Extract the [X, Y] coordinate from the center of the cell holding the provided text.  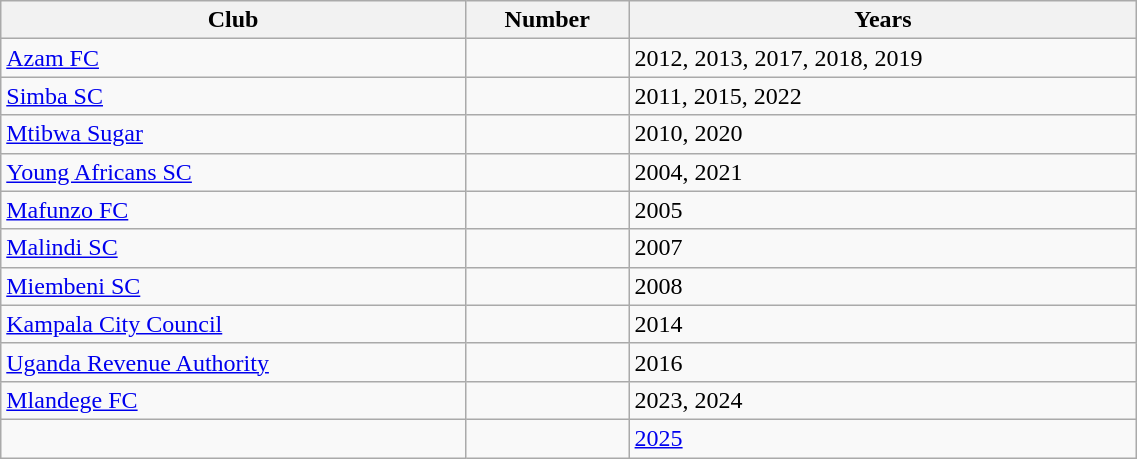
2005 [883, 210]
2023, 2024 [883, 400]
Kampala City Council [234, 324]
2010, 2020 [883, 134]
2004, 2021 [883, 172]
Years [883, 20]
Number [547, 20]
2014 [883, 324]
2011, 2015, 2022 [883, 96]
Mtibwa Sugar [234, 134]
Simba SC [234, 96]
Club [234, 20]
Mlandege FC [234, 400]
2008 [883, 286]
Malindi SC [234, 248]
2007 [883, 248]
Mafunzo FC [234, 210]
2012, 2013, 2017, 2018, 2019 [883, 58]
Azam FC [234, 58]
2016 [883, 362]
Young Africans SC [234, 172]
2025 [883, 438]
Miembeni SC [234, 286]
Uganda Revenue Authority [234, 362]
